Output the [X, Y] coordinate of the center of the cell containing the given text.  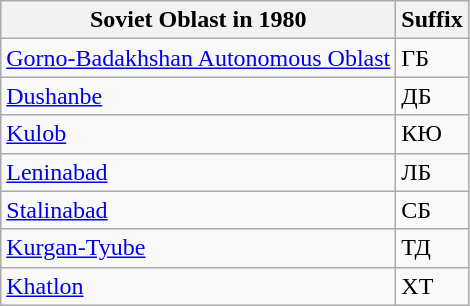
СБ [432, 210]
ЛБ [432, 172]
Leninabad [198, 172]
ТД [432, 248]
Gorno-Badakhshan Autonomous Oblast [198, 58]
Stalinabad [198, 210]
Kulob [198, 134]
Soviet Oblast in 1980 [198, 20]
Dushanbe [198, 96]
КЮ [432, 134]
Khatlon [198, 286]
Suffix [432, 20]
Kurgan-Tyube [198, 248]
ДБ [432, 96]
ГБ [432, 58]
ХТ [432, 286]
